Return the [X, Y] coordinate for the center point of the cell that contains the specified text.  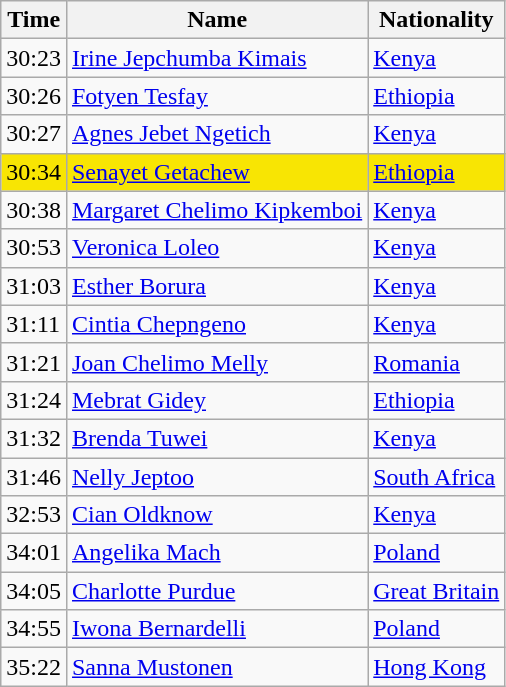
Agnes Jebet Ngetich [216, 134]
31:32 [34, 438]
Cintia Chepngeno [216, 324]
Senayet Getachew [216, 172]
30:27 [34, 134]
Brenda Tuwei [216, 438]
31:11 [34, 324]
Great Britain [436, 591]
Time [34, 20]
Sanna Mustonen [216, 667]
30:26 [34, 96]
Joan Chelimo Melly [216, 362]
Name [216, 20]
30:53 [34, 248]
Hong Kong [436, 667]
Margaret Chelimo Kipkemboi [216, 210]
31:46 [34, 477]
30:23 [34, 58]
Cian Oldknow [216, 515]
Irine Jepchumba Kimais [216, 58]
Fotyen Tesfay [216, 96]
34:55 [34, 629]
Esther Borura [216, 286]
30:38 [34, 210]
30:34 [34, 172]
South Africa [436, 477]
32:53 [34, 515]
34:05 [34, 591]
Iwona Bernardelli [216, 629]
Nationality [436, 20]
Angelika Mach [216, 553]
Mebrat Gidey [216, 400]
Veronica Loleo [216, 248]
Romania [436, 362]
Nelly Jeptoo [216, 477]
31:24 [34, 400]
Charlotte Purdue [216, 591]
35:22 [34, 667]
31:03 [34, 286]
31:21 [34, 362]
34:01 [34, 553]
